Identify which cell holds the provided text, then report its (x, y) central coordinate. 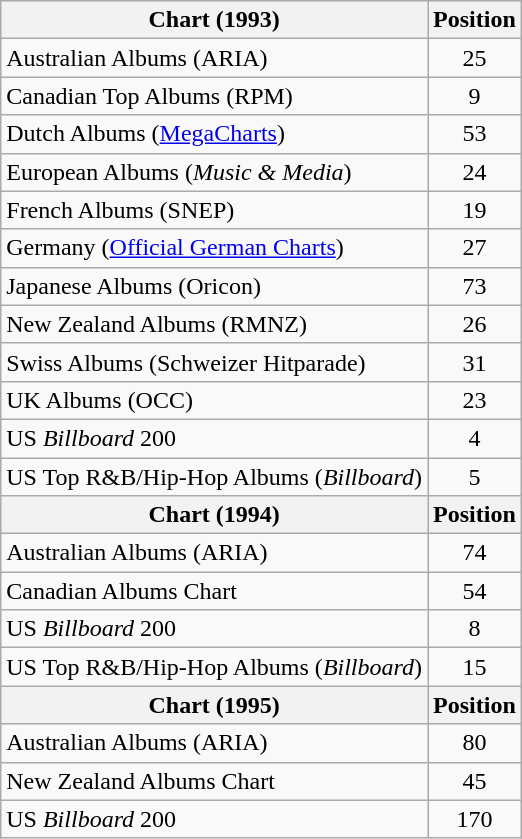
19 (475, 210)
Chart (1994) (214, 515)
4 (475, 438)
54 (475, 591)
23 (475, 400)
45 (475, 781)
25 (475, 58)
Germany (Official German Charts) (214, 248)
Swiss Albums (Schweizer Hitparade) (214, 362)
New Zealand Albums Chart (214, 781)
Dutch Albums (MegaCharts) (214, 134)
New Zealand Albums (RMNZ) (214, 324)
UK Albums (OCC) (214, 400)
15 (475, 667)
53 (475, 134)
Japanese Albums (Oricon) (214, 286)
European Albums (Music & Media) (214, 172)
80 (475, 743)
9 (475, 96)
73 (475, 286)
26 (475, 324)
74 (475, 553)
French Albums (SNEP) (214, 210)
31 (475, 362)
24 (475, 172)
Chart (1995) (214, 705)
Canadian Albums Chart (214, 591)
Canadian Top Albums (RPM) (214, 96)
170 (475, 819)
8 (475, 629)
27 (475, 248)
Chart (1993) (214, 20)
5 (475, 477)
